Provide the [X, Y] coordinate of the cell's center where the given text is located.  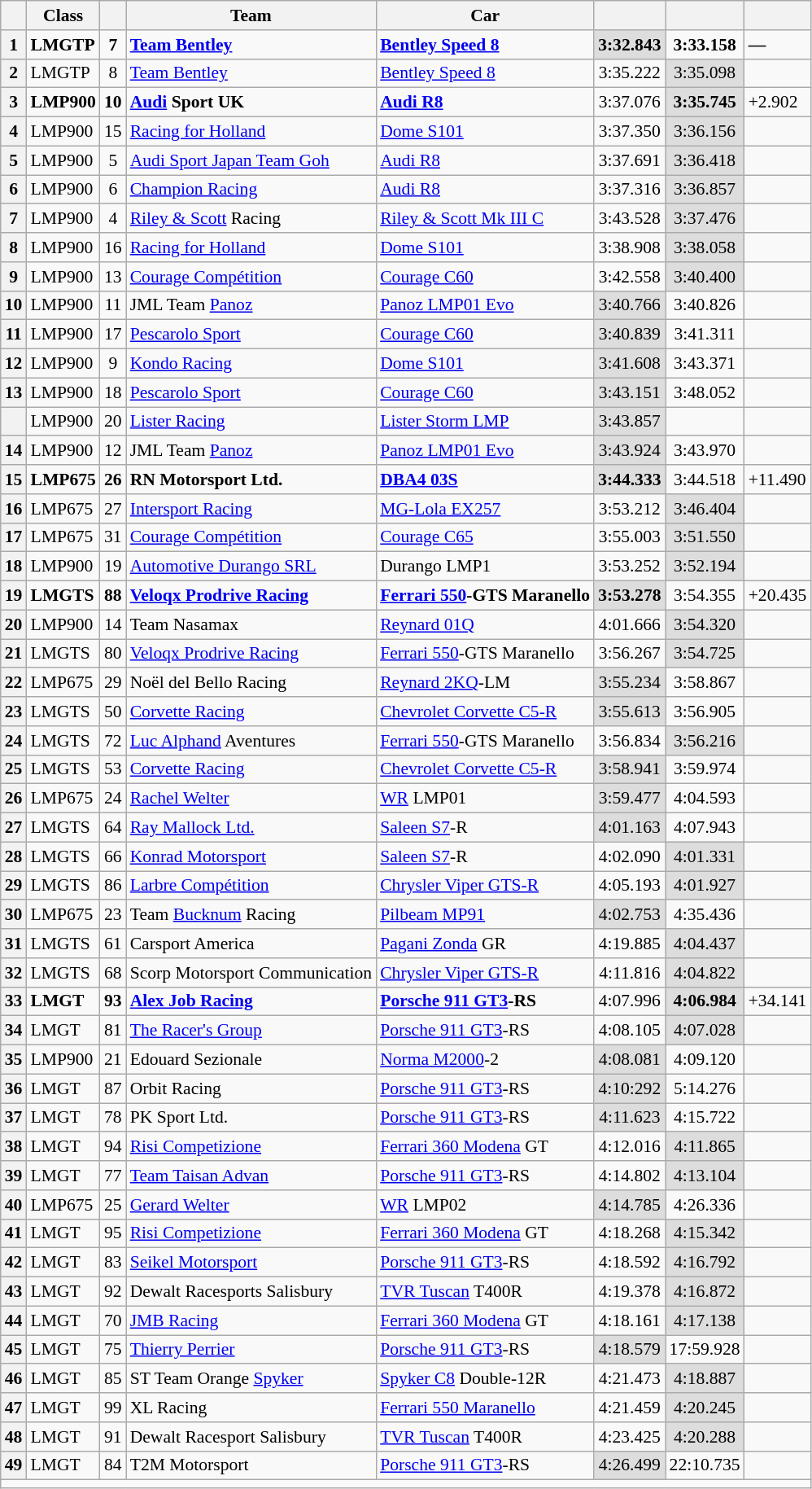
3:55.003 [630, 537]
Team [251, 15]
Lister Racing [251, 422]
Larbre Compétition [251, 886]
3:44.518 [705, 480]
Pagani Zonda GR [485, 944]
4:04.437 [705, 944]
92 [113, 1292]
Team Nasamax [251, 624]
3:40.766 [630, 305]
3:40.826 [705, 305]
JMB Racing [251, 1320]
3:44.333 [630, 480]
4:18.592 [630, 1263]
4:07.028 [705, 1031]
MG-Lola EX257 [485, 509]
4:01.163 [630, 828]
28 [14, 856]
3 [14, 103]
49 [14, 1465]
3:36.418 [705, 160]
39 [14, 1176]
Seikel Motorsport [251, 1263]
4:20.288 [705, 1437]
3:43.528 [630, 219]
Intersport Racing [251, 509]
4:17.138 [705, 1320]
4:10:292 [630, 1088]
87 [113, 1088]
4:11.623 [630, 1118]
4:09.120 [705, 1060]
45 [14, 1350]
4:07.996 [630, 1001]
4:15.342 [705, 1233]
94 [113, 1147]
1 [14, 45]
99 [113, 1408]
Ferrari 550 Maranello [485, 1408]
44 [14, 1320]
36 [14, 1088]
3:35.098 [705, 73]
22:10.735 [705, 1465]
3:32.843 [630, 45]
93 [113, 1001]
Class [63, 15]
3:54.320 [705, 624]
17:59.928 [705, 1350]
75 [113, 1350]
37 [14, 1118]
61 [113, 944]
85 [113, 1379]
3:46.404 [705, 509]
RN Motorsport Ltd. [251, 480]
Car [485, 15]
30 [14, 915]
3:53.278 [630, 596]
4:12.016 [630, 1147]
+2.902 [778, 103]
34 [14, 1031]
4:01.331 [705, 856]
4:16.872 [705, 1292]
50 [113, 712]
80 [113, 654]
2 [14, 73]
46 [14, 1379]
Thierry Perrier [251, 1350]
3:58.867 [705, 683]
Luc Alphand Aventures [251, 741]
4:26.336 [705, 1205]
3:54.725 [705, 654]
3:43.857 [630, 422]
66 [113, 856]
4:18.268 [630, 1233]
81 [113, 1031]
3:43.371 [705, 364]
91 [113, 1437]
3:35.745 [705, 103]
4:18.579 [630, 1350]
70 [113, 1320]
Dewalt Racesports Salisbury [251, 1292]
4:11.865 [705, 1147]
22 [14, 683]
3:56.216 [705, 741]
3:43.924 [630, 451]
3:56.905 [705, 712]
Dewalt Racesport Salisbury [251, 1437]
4:23.425 [630, 1437]
40 [14, 1205]
4:21.473 [630, 1379]
3:37.476 [705, 219]
Courage C65 [485, 537]
4:15.722 [705, 1118]
3:36.156 [705, 132]
Reynard 01Q [485, 624]
3:42.558 [630, 277]
3:55.613 [630, 712]
Gerard Welter [251, 1205]
4:04.822 [705, 973]
48 [14, 1437]
Kondo Racing [251, 364]
Carsport America [251, 944]
3:40.400 [705, 277]
3:48.052 [705, 392]
ST Team Orange Spyker [251, 1379]
Norma M2000-2 [485, 1060]
32 [14, 973]
4:07.943 [705, 828]
Riley & Scott Mk III C [485, 219]
Team Bucknum Racing [251, 915]
4:02.090 [630, 856]
53 [113, 769]
Ray Mallock Ltd. [251, 828]
4:11.816 [630, 973]
Orbit Racing [251, 1088]
3:59.974 [705, 769]
4:02.753 [630, 915]
Automotive Durango SRL [251, 567]
3:33.158 [705, 45]
88 [113, 596]
33 [14, 1001]
4:18.887 [705, 1379]
4:20.245 [705, 1408]
3:56.834 [630, 741]
3:59.477 [630, 799]
Alex Job Racing [251, 1001]
3:37.691 [630, 160]
4:01.927 [705, 886]
+11.490 [778, 480]
78 [113, 1118]
4:13.104 [705, 1176]
XL Racing [251, 1408]
35 [14, 1060]
95 [113, 1233]
3:40.839 [630, 335]
4:26.499 [630, 1465]
43 [14, 1292]
3:38.908 [630, 247]
3:43.151 [630, 392]
4:06.984 [705, 1001]
3:56.267 [630, 654]
4:05.193 [630, 886]
Noël del Bello Racing [251, 683]
Riley & Scott Racing [251, 219]
Champion Racing [251, 190]
5:14.276 [705, 1088]
Reynard 2KQ-LM [485, 683]
72 [113, 741]
4:14.785 [630, 1205]
3:55.234 [630, 683]
3:37.350 [630, 132]
84 [113, 1465]
77 [113, 1176]
3:52.194 [705, 567]
41 [14, 1233]
DBA4 03S [485, 480]
Pilbeam MP91 [485, 915]
PK Sport Ltd. [251, 1118]
64 [113, 828]
4:08.081 [630, 1060]
42 [14, 1263]
Konrad Motorsport [251, 856]
WR LMP02 [485, 1205]
4:14.802 [630, 1176]
4:35.436 [705, 915]
3:35.222 [630, 73]
4:21.459 [630, 1408]
4:01.666 [630, 624]
3:43.970 [705, 451]
86 [113, 886]
Lister Storm LMP [485, 422]
3:41.608 [630, 364]
The Racer's Group [251, 1031]
47 [14, 1408]
4:19.885 [630, 944]
83 [113, 1263]
3:51.550 [705, 537]
Spyker C8 Double-12R [485, 1379]
Durango LMP1 [485, 567]
4:16.792 [705, 1263]
3:58.941 [630, 769]
3:38.058 [705, 247]
+20.435 [778, 596]
4:19.378 [630, 1292]
3:53.252 [630, 567]
Edouard Sezionale [251, 1060]
3:37.076 [630, 103]
Audi Sport Japan Team Goh [251, 160]
3:54.355 [705, 596]
Scorp Motorsport Communication [251, 973]
3:37.316 [630, 190]
4:18.161 [630, 1320]
4:08.105 [630, 1031]
3:53.212 [630, 509]
68 [113, 973]
WR LMP01 [485, 799]
T2M Motorsport [251, 1465]
38 [14, 1147]
— [778, 45]
Audi Sport UK [251, 103]
3:41.311 [705, 335]
3:36.857 [705, 190]
Rachel Welter [251, 799]
+34.141 [778, 1001]
4:04.593 [705, 799]
Team Taisan Advan [251, 1176]
